Determine the (x, y) coordinate at the center of the cell enclosing the given text.  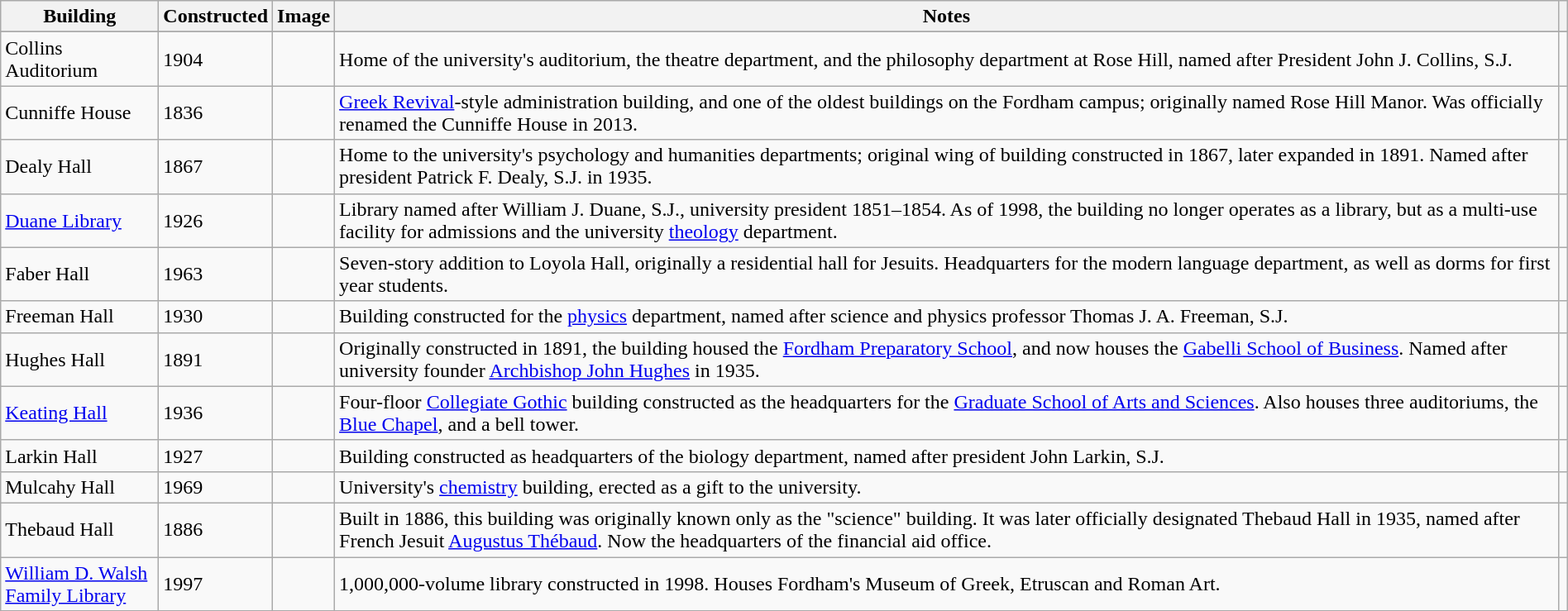
Thebaud Hall (79, 529)
1926 (216, 220)
Duane Library (79, 220)
Building constructed as headquarters of the biology department, named after president John Larkin, S.J. (947, 456)
1891 (216, 359)
1930 (216, 317)
Freeman Hall (79, 317)
Dealy Hall (79, 167)
Notes (947, 17)
Image (304, 17)
1904 (216, 60)
1963 (216, 274)
Collins Auditorium (79, 60)
Hughes Hall (79, 359)
1836 (216, 112)
Constructed (216, 17)
Home of the university's auditorium, the theatre department, and the philosophy department at Rose Hill, named after President John J. Collins, S.J. (947, 60)
Building (79, 17)
William D. Walsh Family Library (79, 584)
1997 (216, 584)
1936 (216, 413)
Larkin Hall (79, 456)
Faber Hall (79, 274)
1867 (216, 167)
Keating Hall (79, 413)
1927 (216, 456)
Building constructed for the physics department, named after science and physics professor Thomas J. A. Freeman, S.J. (947, 317)
Mulcahy Hall (79, 487)
1969 (216, 487)
1,000,000-volume library constructed in 1998. Houses Fordham's Museum of Greek, Etruscan and Roman Art. (947, 584)
Cunniffe House (79, 112)
University's chemistry building, erected as a gift to the university. (947, 487)
1886 (216, 529)
